Provide the [x, y] coordinate of the cell's center where the given text is located.  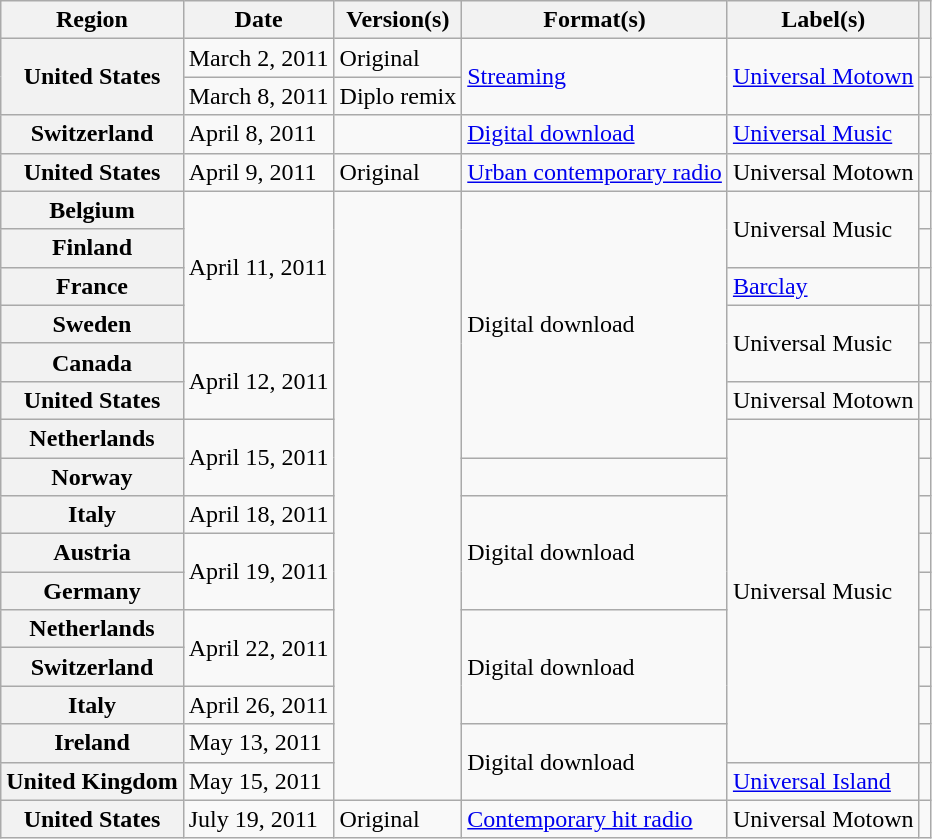
Format(s) [595, 20]
Streaming [595, 77]
Version(s) [398, 20]
Sweden [92, 324]
April 18, 2011 [258, 515]
May 13, 2011 [258, 743]
France [92, 286]
April 15, 2011 [258, 457]
July 19, 2011 [258, 819]
April 8, 2011 [258, 134]
Label(s) [823, 20]
Urban contemporary radio [595, 172]
Date [258, 20]
Austria [92, 553]
Universal Island [823, 781]
March 8, 2011 [258, 96]
Barclay [823, 286]
United Kingdom [92, 781]
Region [92, 20]
March 2, 2011 [258, 58]
Belgium [92, 210]
Canada [92, 362]
Ireland [92, 743]
Norway [92, 477]
April 22, 2011 [258, 648]
April 11, 2011 [258, 267]
April 19, 2011 [258, 572]
Germany [92, 591]
April 26, 2011 [258, 705]
Contemporary hit radio [595, 819]
Finland [92, 248]
April 12, 2011 [258, 381]
April 9, 2011 [258, 172]
May 15, 2011 [258, 781]
Diplo remix [398, 96]
